Locate the cell with the specified text and output its (X, Y) center coordinate. 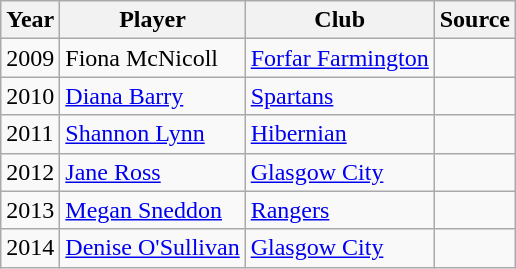
2011 (30, 134)
Megan Sneddon (152, 210)
Diana Barry (152, 96)
Year (30, 20)
2010 (30, 96)
Hibernian (340, 134)
2013 (30, 210)
2009 (30, 58)
Source (474, 20)
2014 (30, 248)
Denise O'Sullivan (152, 248)
Club (340, 20)
Spartans (340, 96)
Jane Ross (152, 172)
Forfar Farmington (340, 58)
Fiona McNicoll (152, 58)
Player (152, 20)
Rangers (340, 210)
Shannon Lynn (152, 134)
2012 (30, 172)
